Provide the [X, Y] coordinate of the cell's center where the given text is located.  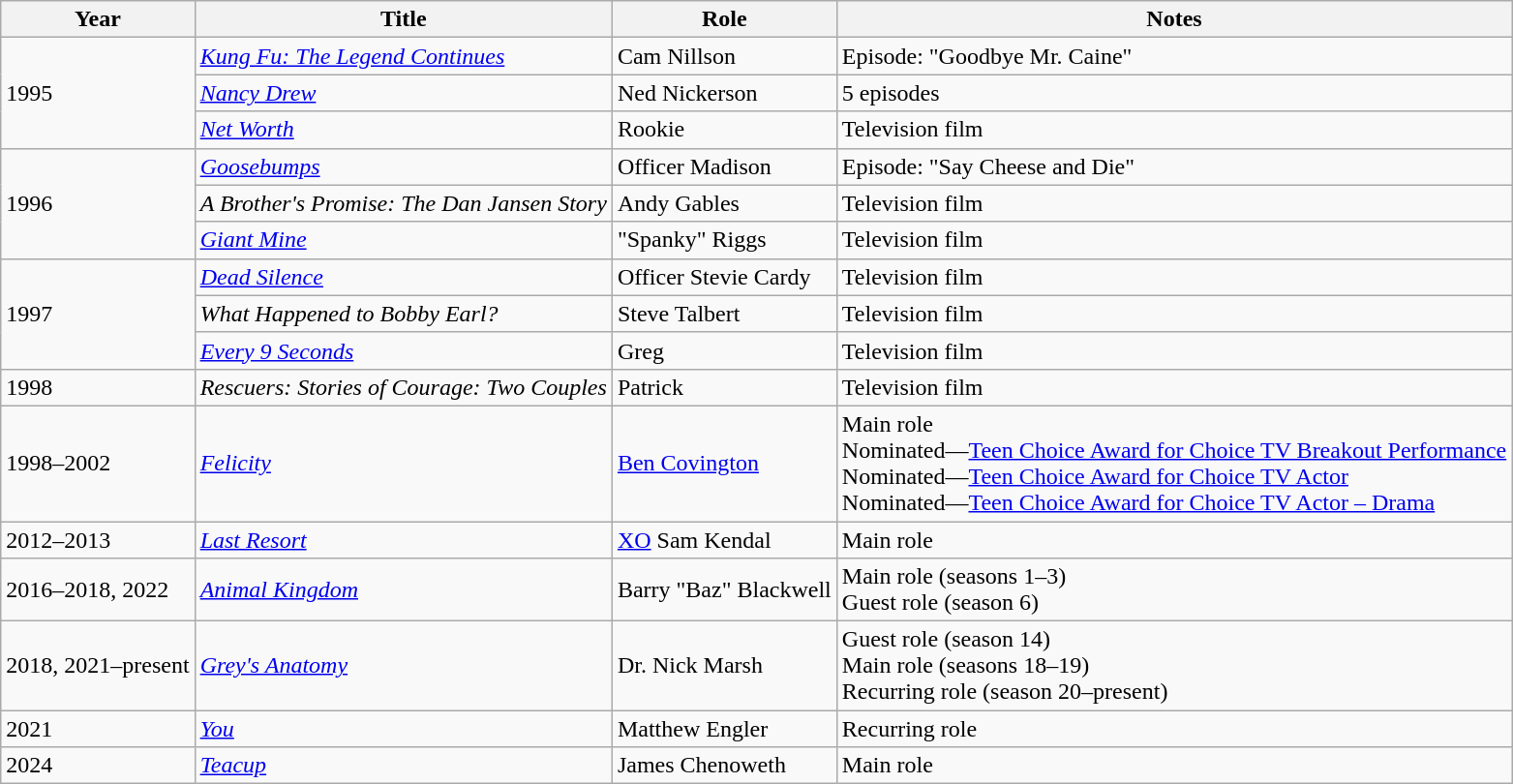
1996 [98, 203]
Role [724, 19]
Teacup [403, 766]
Patrick [724, 387]
Officer Madison [724, 166]
1998 [98, 387]
Episode: "Goodbye Mr. Caine" [1173, 56]
Officer Stevie Cardy [724, 277]
Matthew Engler [724, 729]
5 episodes [1173, 93]
1998–2002 [98, 463]
Felicity [403, 463]
Title [403, 19]
XO Sam Kendal [724, 539]
Episode: "Say Cheese and Die" [1173, 166]
Andy Gables [724, 203]
Steve Talbert [724, 314]
Giant Mine [403, 240]
What Happened to Bobby Earl? [403, 314]
Ned Nickerson [724, 93]
1995 [98, 93]
Main role (seasons 1–3) Guest role (season 6) [1173, 590]
Last Resort [403, 539]
2018, 2021–present [98, 666]
Nancy Drew [403, 93]
2012–2013 [98, 539]
2024 [98, 766]
"Spanky" Riggs [724, 240]
James Chenoweth [724, 766]
Animal Kingdom [403, 590]
Goosebumps [403, 166]
Dead Silence [403, 277]
Dr. Nick Marsh [724, 666]
2016–2018, 2022 [98, 590]
You [403, 729]
Ben Covington [724, 463]
Greg [724, 350]
Net Worth [403, 130]
Notes [1173, 19]
Year [98, 19]
Barry "Baz" Blackwell [724, 590]
Guest role (season 14) Main role (seasons 18–19) Recurring role (season 20–present) [1173, 666]
Cam Nillson [724, 56]
Rookie [724, 130]
Grey's Anatomy [403, 666]
Kung Fu: The Legend Continues [403, 56]
Every 9 Seconds [403, 350]
A Brother's Promise: The Dan Jansen Story [403, 203]
1997 [98, 314]
2021 [98, 729]
Rescuers: Stories of Courage: Two Couples [403, 387]
Recurring role [1173, 729]
